Pinpoint the cell where the given text exists, returning its [x, y] midpoint coordinate. 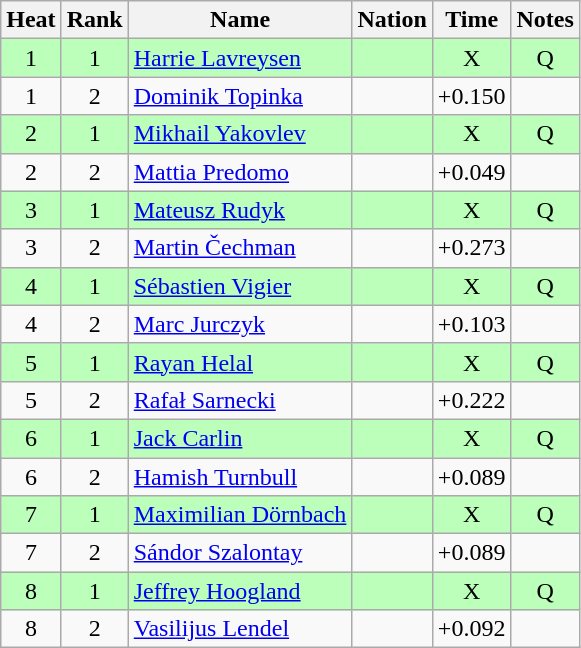
Name [240, 20]
+0.273 [472, 248]
Time [472, 20]
Jack Carlin [240, 438]
Marc Jurczyk [240, 324]
Dominik Topinka [240, 96]
Maximilian Dörnbach [240, 515]
Mikhail Yakovlev [240, 134]
Vasilijus Lendel [240, 629]
Jeffrey Hoogland [240, 591]
+0.150 [472, 96]
Nation [392, 20]
Rafał Sarnecki [240, 400]
+0.092 [472, 629]
+0.103 [472, 324]
Heat [31, 20]
Notes [545, 20]
Harrie Lavreysen [240, 58]
Martin Čechman [240, 248]
Rank [94, 20]
Mattia Predomo [240, 172]
Mateusz Rudyk [240, 210]
Sándor Szalontay [240, 553]
+0.049 [472, 172]
+0.222 [472, 400]
Sébastien Vigier [240, 286]
Hamish Turnbull [240, 477]
Rayan Helal [240, 362]
